Return [X, Y] of the center of cell containing provided text 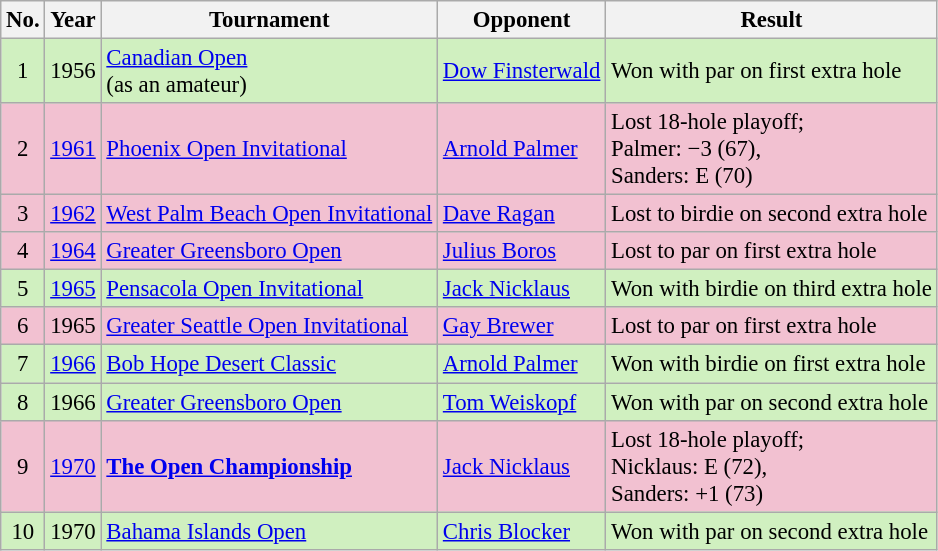
Canadian Open(as an amateur) [269, 72]
8 [23, 402]
Lost 18-hole playoff;Palmer: −3 (67),Sanders: E (70) [772, 149]
The Open Championship [269, 466]
Lost 18-hole playoff;Nicklaus: E (72),Sanders: +1 (73) [772, 466]
1964 [73, 251]
Lost to birdie on second extra hole [772, 214]
Bob Hope Desert Classic [269, 364]
3 [23, 214]
1962 [73, 214]
Result [772, 20]
Opponent [522, 20]
Dave Ragan [522, 214]
10 [23, 531]
Greater Seattle Open Invitational [269, 327]
1961 [73, 149]
7 [23, 364]
4 [23, 251]
Won with birdie on first extra hole [772, 364]
Pensacola Open Invitational [269, 289]
Dow Finsterwald [522, 72]
2 [23, 149]
Phoenix Open Invitational [269, 149]
Won with par on first extra hole [772, 72]
Julius Boros [522, 251]
Won with birdie on third extra hole [772, 289]
1956 [73, 72]
Chris Blocker [522, 531]
Year [73, 20]
5 [23, 289]
Gay Brewer [522, 327]
Bahama Islands Open [269, 531]
6 [23, 327]
1 [23, 72]
West Palm Beach Open Invitational [269, 214]
Tom Weiskopf [522, 402]
Tournament [269, 20]
9 [23, 466]
No. [23, 20]
